Search for the cell housing the specified text and yield its (x, y) center coordinate. 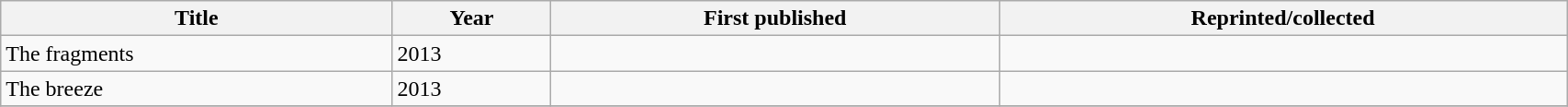
The breeze (197, 89)
First published (775, 18)
The fragments (197, 53)
Title (197, 18)
Year (472, 18)
Reprinted/collected (1283, 18)
